Pinpoint the cell where the given text exists, returning its (X, Y) midpoint coordinate. 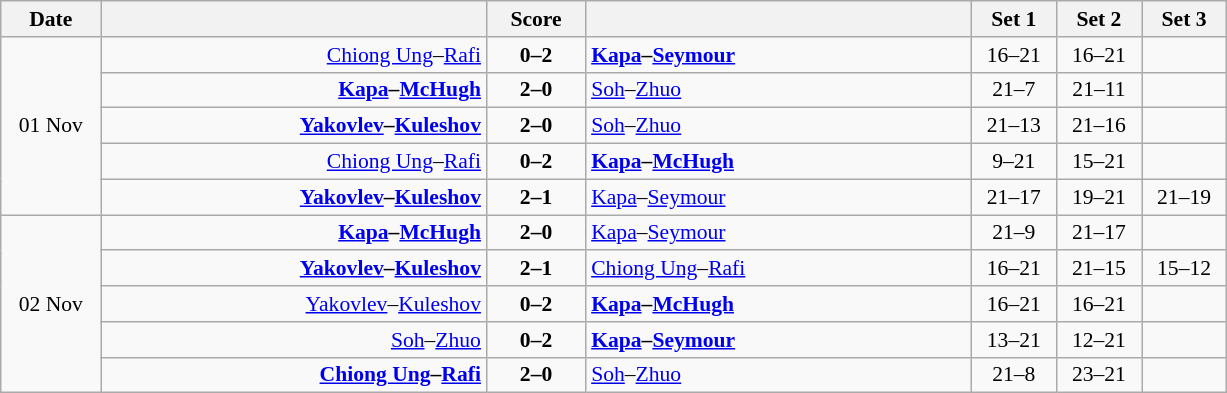
21–19 (1184, 197)
Score (536, 19)
21–11 (1098, 90)
02 Nov (51, 304)
21–7 (1014, 90)
Set 1 (1014, 19)
Set 3 (1184, 19)
13–21 (1014, 340)
12–21 (1098, 340)
21–16 (1098, 126)
01 Nov (51, 126)
21–9 (1014, 233)
19–21 (1098, 197)
Date (51, 19)
21–15 (1098, 269)
15–12 (1184, 269)
21–13 (1014, 126)
9–21 (1014, 162)
15–21 (1098, 162)
Set 2 (1098, 19)
23–21 (1098, 375)
21–8 (1014, 375)
